Provide the (x, y) coordinate of the cell's center where the given text is located.  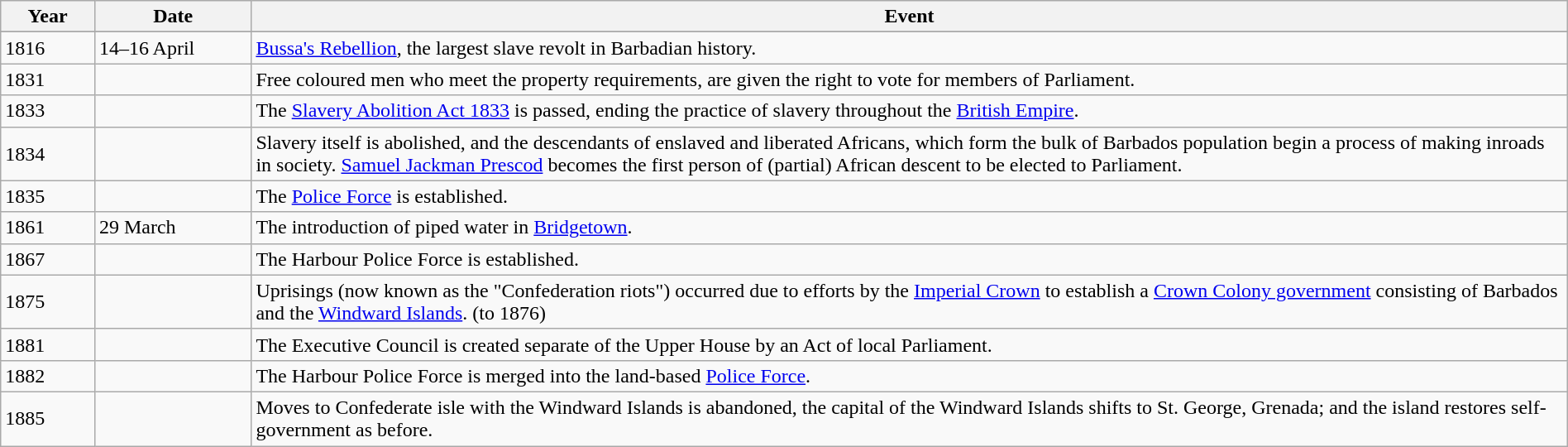
1882 (48, 376)
14–16 April (172, 48)
1875 (48, 301)
Bussa's Rebellion, the largest slave revolt in Barbadian history. (910, 48)
The Harbour Police Force is merged into the land-based Police Force. (910, 376)
1867 (48, 259)
1861 (48, 228)
1831 (48, 79)
The Police Force is established. (910, 196)
29 March (172, 228)
1833 (48, 111)
Event (910, 17)
1816 (48, 48)
1881 (48, 344)
The Harbour Police Force is established. (910, 259)
Year (48, 17)
1834 (48, 154)
Date (172, 17)
1835 (48, 196)
The Slavery Abolition Act 1833 is passed, ending the practice of slavery throughout the British Empire. (910, 111)
1885 (48, 419)
The Executive Council is created separate of the Upper House by an Act of local Parliament. (910, 344)
The introduction of piped water in Bridgetown. (910, 228)
Free coloured men who meet the property requirements, are given the right to vote for members of Parliament. (910, 79)
